Extract the [X, Y] coordinate from the center of the cell holding the provided text.  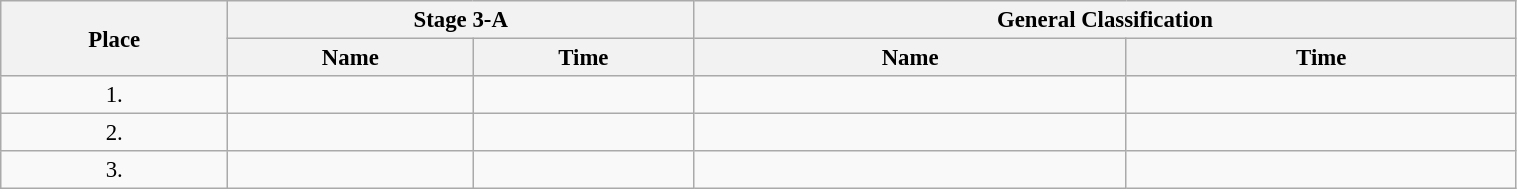
2. [114, 133]
General Classification [1105, 20]
3. [114, 170]
1. [114, 95]
Place [114, 38]
Stage 3-A [461, 20]
